Scan for the cell matching the given text and deliver its [x, y] coordinate at center. 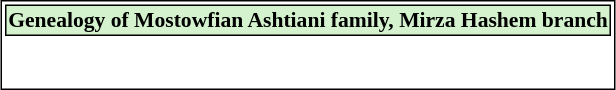
Genealogy of Mostowfian Ashtiani family, Mirza Hashem branch [308, 20]
